Provide the (X, Y) coordinate of the cell's center where the given text is located.  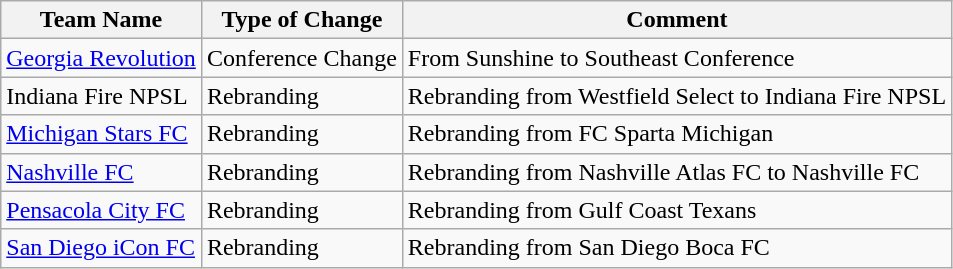
Nashville FC (102, 172)
Georgia Revolution (102, 58)
Rebranding from San Diego Boca FC (676, 248)
Rebranding from Westfield Select to Indiana Fire NPSL (676, 96)
Comment (676, 20)
From Sunshine to Southeast Conference (676, 58)
Indiana Fire NPSL (102, 96)
Rebranding from FC Sparta Michigan (676, 134)
Rebranding from Nashville Atlas FC to Nashville FC (676, 172)
Michigan Stars FC (102, 134)
Pensacola City FC (102, 210)
San Diego iCon FC (102, 248)
Team Name (102, 20)
Conference Change (302, 58)
Type of Change (302, 20)
Rebranding from Gulf Coast Texans (676, 210)
